Detect which cell encompasses the target text, then output its [X, Y] center coordinate. 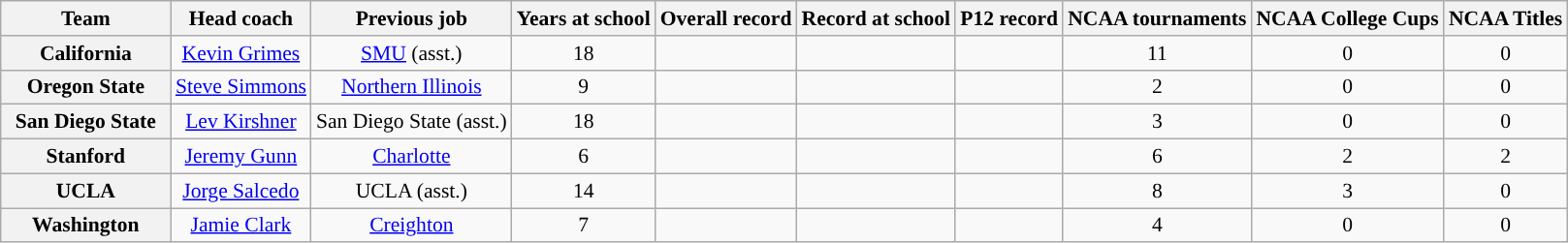
NCAA Titles [1505, 18]
NCAA College Cups [1347, 18]
SMU (asst.) [411, 53]
Northern Illinois [411, 87]
Head coach [240, 18]
Steve Simmons [240, 87]
Washington [85, 226]
9 [584, 87]
Lev Kirshner [240, 122]
Creighton [411, 226]
Team [85, 18]
Overall record [726, 18]
UCLA (asst.) [411, 191]
7 [584, 226]
Previous job [411, 18]
Kevin Grimes [240, 53]
San Diego State (asst.) [411, 122]
8 [1157, 191]
11 [1157, 53]
UCLA [85, 191]
San Diego State [85, 122]
14 [584, 191]
Record at school [877, 18]
4 [1157, 226]
NCAA tournaments [1157, 18]
Years at school [584, 18]
Stanford [85, 157]
Jorge Salcedo [240, 191]
Charlotte [411, 157]
Jeremy Gunn [240, 157]
Oregon State [85, 87]
Jamie Clark [240, 226]
P12 record [1008, 18]
California [85, 53]
